Capture the cell that displays the provided text and extract its [X, Y] central coordinate. 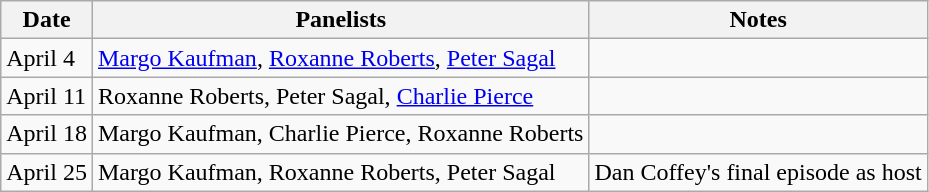
April 25 [47, 172]
Panelists [340, 20]
Notes [758, 20]
Margo Kaufman, Charlie Pierce, Roxanne Roberts [340, 134]
April 11 [47, 96]
Roxanne Roberts, Peter Sagal, Charlie Pierce [340, 96]
April 4 [47, 58]
Date [47, 20]
April 18 [47, 134]
Dan Coffey's final episode as host [758, 172]
